Pinpoint the cell where the given text exists, returning its (x, y) midpoint coordinate. 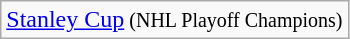
Stanley Cup (NHL Playoff Champions) (174, 20)
